Extract the [x, y] coordinate from the center of the cell holding the provided text.  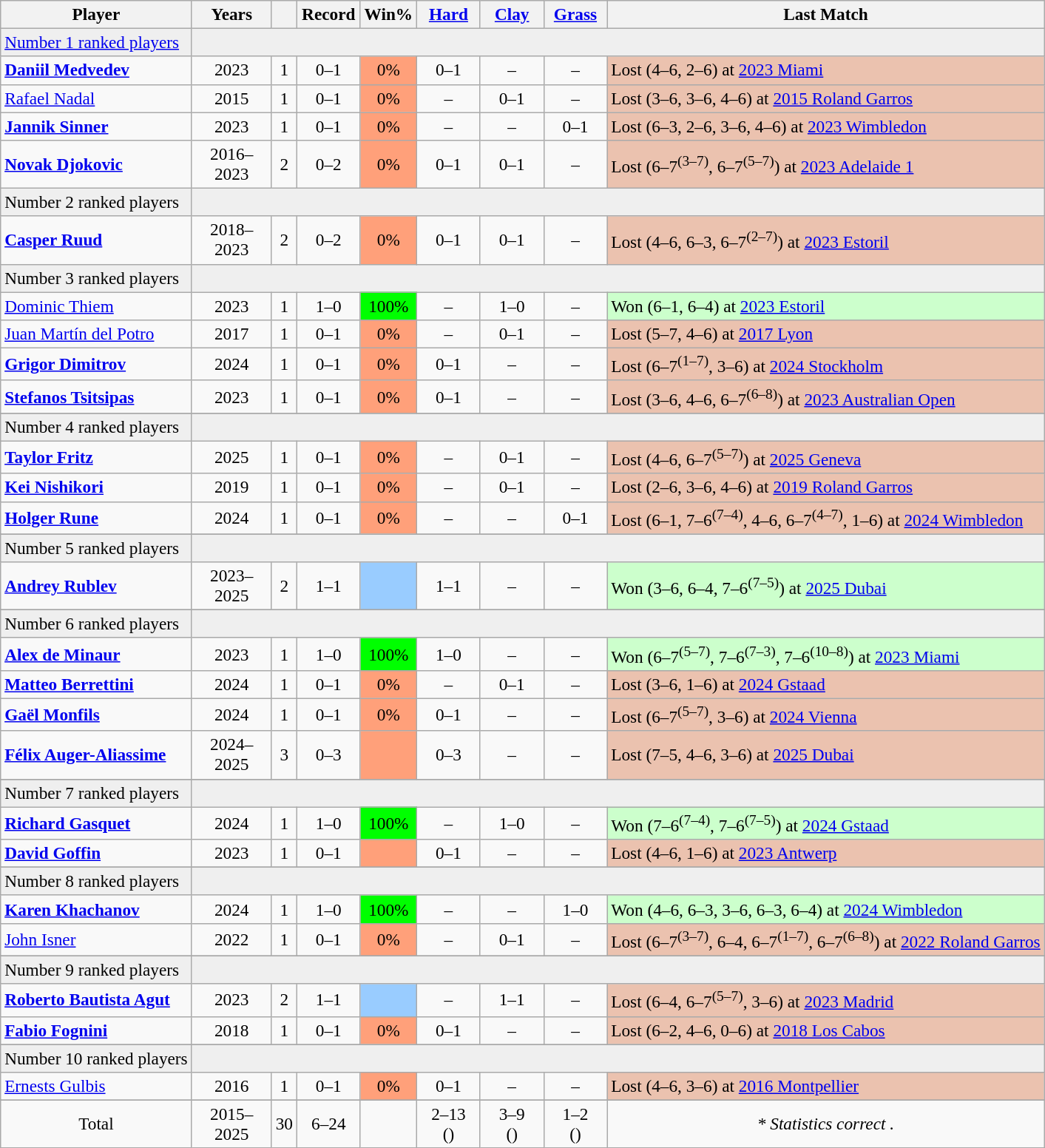
* Statistics correct . [825, 1124]
Lost (6–1, 7–6(7–4), 4–6, 6–7(4–7), 1–6) at 2024 Wimbledon [825, 518]
Kei Nishikori [96, 487]
Jannik Sinner [96, 126]
Juan Martín del Potro [96, 334]
Lost (4–6, 6–3, 6–7(2–7)) at 2023 Estoril [825, 240]
Dominic Thiem [96, 305]
2018 [231, 1030]
Number 7 ranked players [96, 793]
Won (3–6, 6–4, 7–6(7–5)) at 2025 Dubai [825, 586]
Lost (4–6, 6–7(5–7)) at 2025 Geneva [825, 457]
Number 3 ranked players [96, 278]
1–2() [575, 1124]
Lost (6–7(3–7), 6–7(5–7)) at 2023 Adelaide 1 [825, 164]
Rafael Nadal [96, 98]
Lost (7–5, 4–6, 3–6) at 2025 Dubai [825, 754]
Daniil Medvedev [96, 70]
3 [284, 754]
Number 8 ranked players [96, 881]
2015–2025 [231, 1124]
Player [96, 14]
3–9() [512, 1124]
Hard [449, 14]
Matteo Berrettini [96, 684]
Number 1 ranked players [96, 42]
Number 5 ranked players [96, 548]
Lost (6–7(3–7), 6–4, 6–7(1–7), 6–7(6–8)) at 2022 Roland Garros [825, 939]
Karen Khachanov [96, 909]
Lost (4–6, 3–6) at 2016 Montpellier [825, 1086]
2015 [231, 98]
Holger Rune [96, 518]
Lost (3–6, 1–6) at 2024 Gstaad [825, 684]
Years [231, 14]
Lost (5–7, 4–6) at 2017 Lyon [825, 334]
Won (6–1, 6–4) at 2023 Estoril [825, 305]
David Goffin [96, 853]
Number 6 ranked players [96, 624]
Lost (6–3, 2–6, 3–6, 4–6) at 2023 Wimbledon [825, 126]
Lost (3–6, 4–6, 6–7(6–8)) at 2023 Australian Open [825, 396]
Won (4–6, 6–3, 3–6, 6–3, 6–4) at 2024 Wimbledon [825, 909]
Grass [575, 14]
Record [328, 14]
2017 [231, 334]
Félix Auger-Aliassime [96, 754]
Clay [512, 14]
Casper Ruud [96, 240]
Stefanos Tsitsipas [96, 396]
Number 4 ranked players [96, 427]
2–13() [449, 1124]
Last Match [825, 14]
Novak Djokovic [96, 164]
Number 9 ranked players [96, 970]
Total [96, 1124]
2016–2023 [231, 164]
Number 10 ranked players [96, 1058]
2018–2023 [231, 240]
2022 [231, 939]
Andrey Rublev [96, 586]
Won (7–6(7–4), 7–6(7–5)) at 2024 Gstaad [825, 823]
Lost (6–2, 4–6, 0–6) at 2018 Los Cabos [825, 1030]
Won (6–7(5–7), 7–6(7–3), 7–6(10–8)) at 2023 Miami [825, 654]
2016 [231, 1086]
John Isner [96, 939]
Number 2 ranked players [96, 202]
Ernests Gulbis [96, 1086]
Lost (6–7(5–7), 3–6) at 2024 Vienna [825, 715]
2025 [231, 457]
Lost (3–6, 3–6, 4–6) at 2015 Roland Garros [825, 98]
Lost (4–6, 1–6) at 2023 Antwerp [825, 853]
Grigor Dimitrov [96, 364]
Lost (6–4, 6–7(5–7), 3–6) at 2023 Madrid [825, 1000]
Taylor Fritz [96, 457]
Richard Gasquet [96, 823]
2024–2025 [231, 754]
Gaël Monfils [96, 715]
30 [284, 1124]
Roberto Bautista Agut [96, 1000]
6–24 [328, 1124]
Lost (2–6, 3–6, 4–6) at 2019 Roland Garros [825, 487]
2023–2025 [231, 586]
2019 [231, 487]
Lost (6–7(1–7), 3–6) at 2024 Stockholm [825, 364]
Alex de Minaur [96, 654]
Lost (4–6, 2–6) at 2023 Miami [825, 70]
Fabio Fognini [96, 1030]
Win% [388, 14]
